Find where the given text appears and provide that cell's center as (x, y) coordinate. 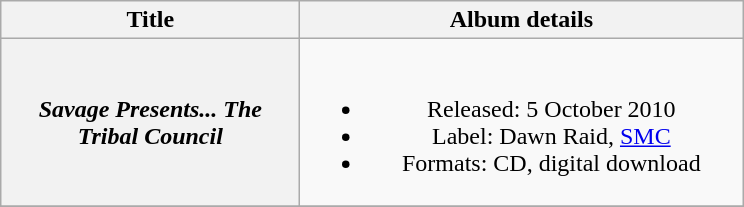
Savage Presents... The Tribal Council (150, 122)
Title (150, 20)
Released: 5 October 2010Label: Dawn Raid, SMCFormats: CD, digital download (522, 122)
Album details (522, 20)
